Extract the [X, Y] coordinate from the center of the cell holding the provided text.  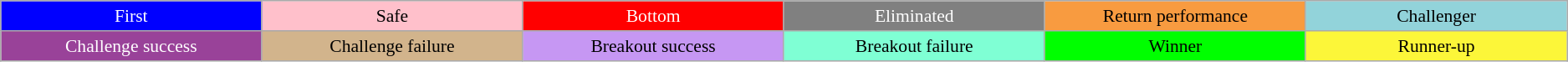
Winner [1175, 46]
Bottom [653, 16]
Return performance [1175, 16]
Challenger [1436, 16]
Safe [392, 16]
Breakout success [653, 46]
Runner-up [1436, 46]
Challenge success [131, 46]
Breakout failure [914, 46]
Eliminated [914, 16]
First [131, 16]
Challenge failure [392, 46]
